From the cell containing the given text, extract its center point as [x, y] coordinate. 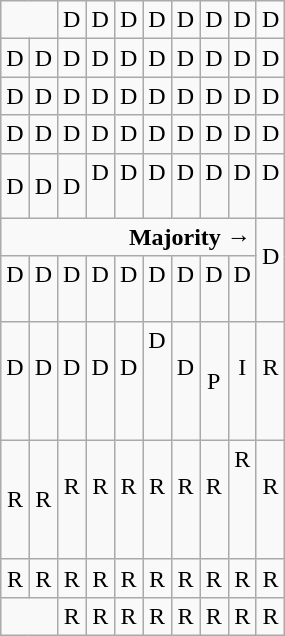
I [242, 380]
P [214, 380]
Majority → [129, 237]
